Output the [X, Y] coordinate of the center of the cell containing the given text.  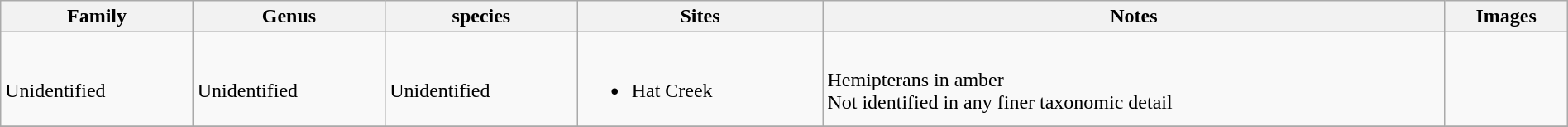
Images [1506, 17]
Notes [1134, 17]
Hat Creek [700, 80]
Sites [700, 17]
Hemipterans in amberNot identified in any finer taxonomic detail [1134, 80]
Family [97, 17]
Genus [289, 17]
species [481, 17]
